From the cell containing the given text, extract its center point as (X, Y) coordinate. 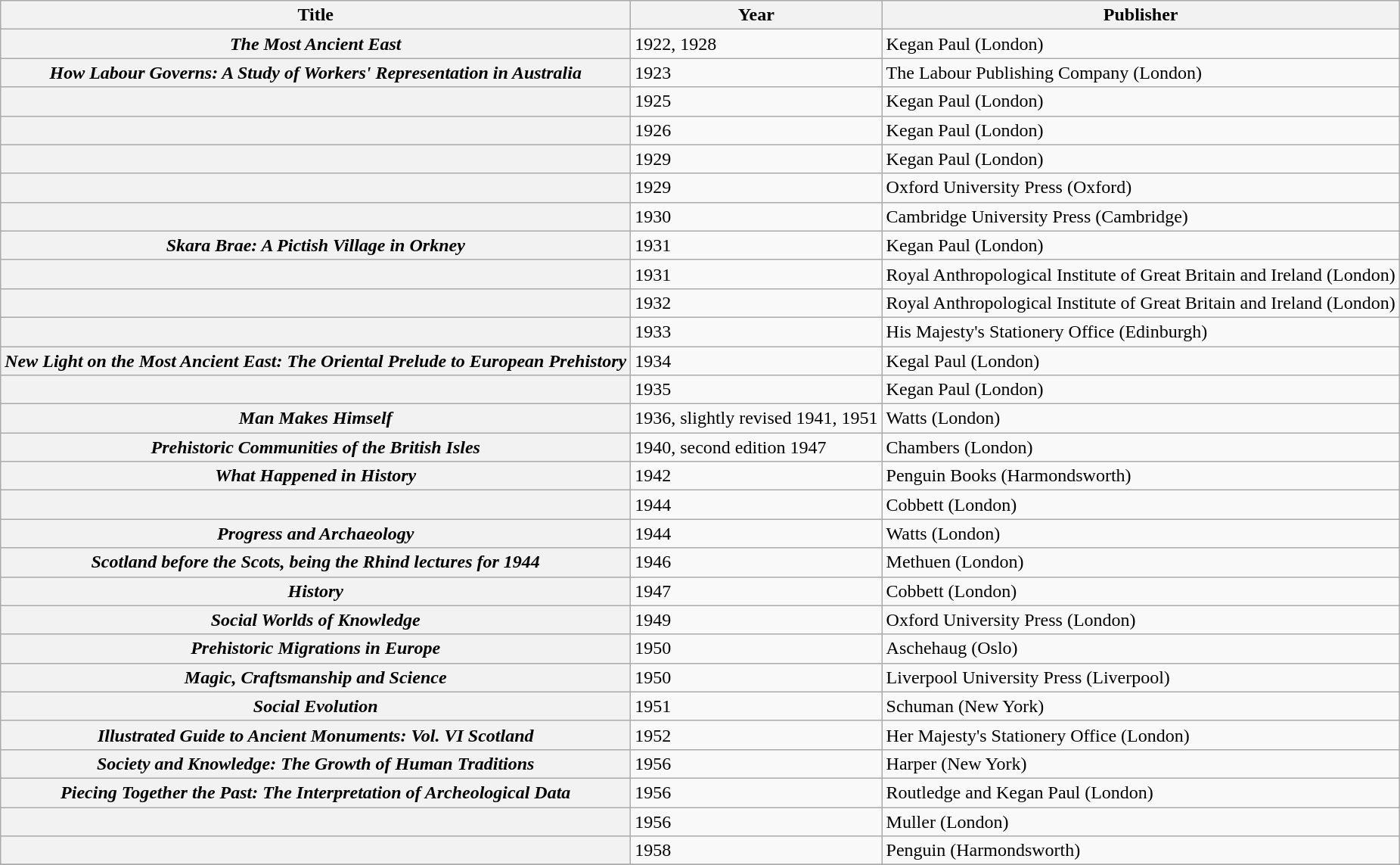
What Happened in History (316, 476)
1930 (756, 216)
Cambridge University Press (Cambridge) (1141, 216)
The Labour Publishing Company (London) (1141, 73)
Methuen (London) (1141, 562)
Prehistoric Communities of the British Isles (316, 447)
1922, 1928 (756, 44)
History (316, 591)
1942 (756, 476)
His Majesty's Stationery Office (Edinburgh) (1141, 331)
1949 (756, 620)
Muller (London) (1141, 821)
1925 (756, 101)
Skara Brae: A Pictish Village in Orkney (316, 245)
1923 (756, 73)
Year (756, 15)
1935 (756, 390)
Illustrated Guide to Ancient Monuments: Vol. VI Scotland (316, 735)
Man Makes Himself (316, 418)
1934 (756, 361)
1947 (756, 591)
Scotland before the Scots, being the Rhind lectures for 1944 (316, 562)
1932 (756, 303)
Penguin (Harmondsworth) (1141, 851)
Harper (New York) (1141, 764)
Piecing Together the Past: The Interpretation of Archeological Data (316, 792)
Penguin Books (Harmondsworth) (1141, 476)
Magic, Craftsmanship and Science (316, 677)
Title (316, 15)
1933 (756, 331)
Social Evolution (316, 706)
1952 (756, 735)
Kegal Paul (London) (1141, 361)
Aschehaug (Oslo) (1141, 649)
Social Worlds of Knowledge (316, 620)
Oxford University Press (London) (1141, 620)
Liverpool University Press (Liverpool) (1141, 677)
1958 (756, 851)
Publisher (1141, 15)
How Labour Governs: A Study of Workers' Representation in Australia (316, 73)
1940, second edition 1947 (756, 447)
Progress and Archaeology (316, 534)
New Light on the Most Ancient East: The Oriental Prelude to European Prehistory (316, 361)
Chambers (London) (1141, 447)
1936, slightly revised 1941, 1951 (756, 418)
The Most Ancient East (316, 44)
1946 (756, 562)
1926 (756, 130)
Routledge and Kegan Paul (London) (1141, 792)
Prehistoric Migrations in Europe (316, 649)
Schuman (New York) (1141, 706)
Oxford University Press (Oxford) (1141, 188)
Her Majesty's Stationery Office (London) (1141, 735)
1951 (756, 706)
Society and Knowledge: The Growth of Human Traditions (316, 764)
